Provide the [x, y] coordinate of the cell's center where the given text is located.  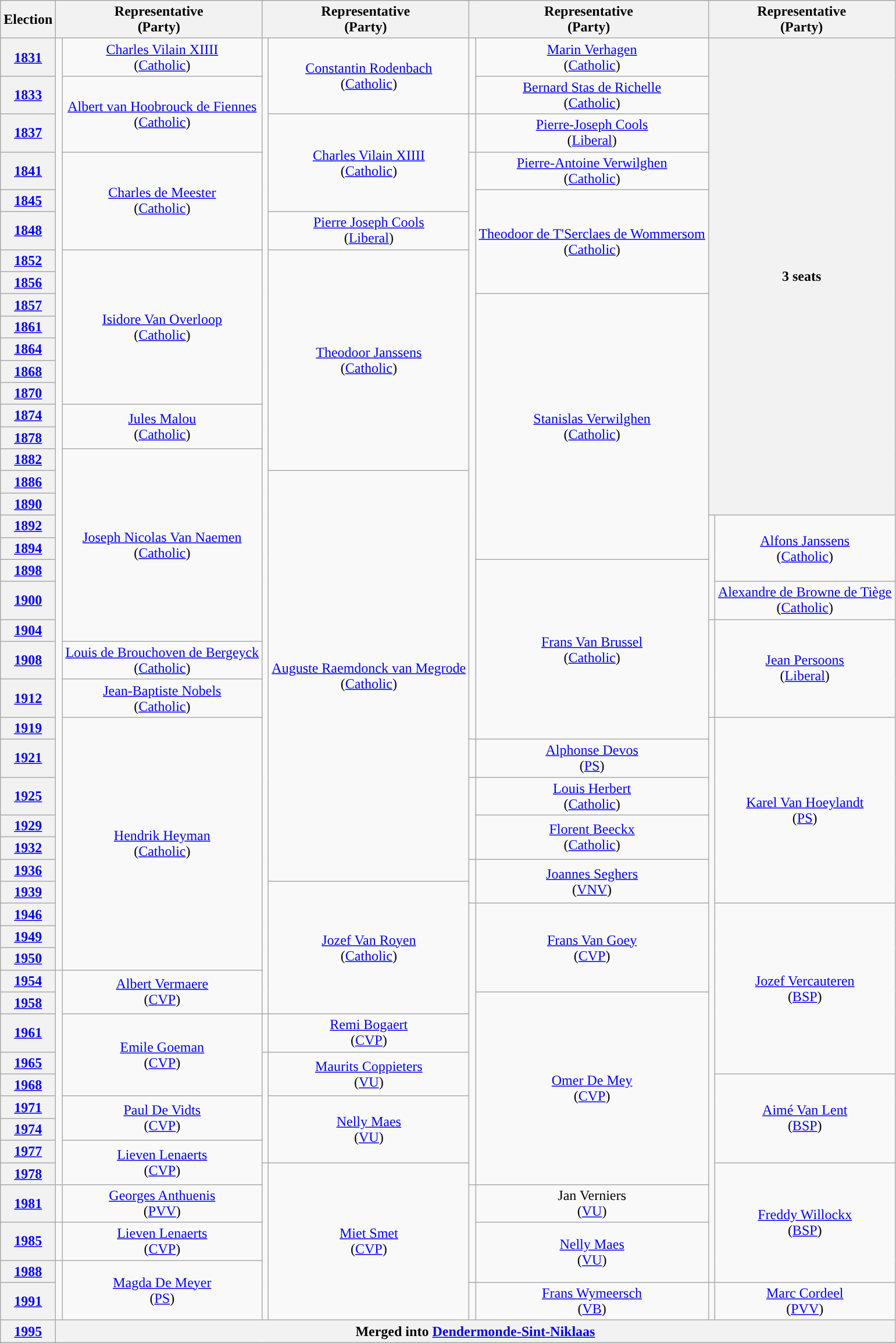
1974 [28, 1129]
Alfons Janssens(Catholic) [805, 548]
1921 [28, 758]
Jozef Vercauteren(BSP) [805, 988]
Florent Beeckx(Catholic) [592, 837]
Alexandre de Browne de Tiège(Catholic) [805, 600]
Jean Persoons(Liberal) [805, 668]
Omer De Mey(CVP) [592, 1088]
Jozef Van Royen(Catholic) [369, 948]
1904 [28, 630]
1833 [28, 95]
1985 [28, 1242]
Jan Verniers(VU) [592, 1203]
1868 [28, 372]
Charles de Meester(Catholic) [162, 201]
1954 [28, 981]
Joseph Nicolas Van Naemen(Catholic) [162, 545]
1856 [28, 283]
1925 [28, 795]
Frans Wymeersch(VB) [592, 1301]
1981 [28, 1203]
1978 [28, 1174]
1831 [28, 57]
Frans Van Brussel(Catholic) [592, 649]
Karel Van Hoeylandt(PS) [805, 810]
1852 [28, 260]
Paul De Vidts(CVP) [162, 1118]
1870 [28, 394]
1857 [28, 305]
Constantin Rodenbach(Catholic) [369, 76]
Miet Smet(CVP) [369, 1242]
1894 [28, 548]
1912 [28, 698]
1845 [28, 201]
Alphonse Devos(PS) [592, 758]
1995 [28, 1331]
1837 [28, 133]
1908 [28, 660]
Emile Goeman(CVP) [162, 1055]
Remi Bogaert(CVP) [369, 1033]
1878 [28, 438]
1900 [28, 600]
1841 [28, 171]
1861 [28, 327]
1949 [28, 937]
Merged into Dendermonde-Sint-Niklaas [476, 1331]
Maurits Coppieters(VU) [369, 1074]
1848 [28, 230]
1892 [28, 526]
1961 [28, 1033]
Louis de Brouchoven de Bergeyck(Catholic) [162, 660]
Aimé Van Lent(BSP) [805, 1118]
Freddy Willockx(BSP) [805, 1223]
Albert van Hoobrouck de Fiennes(Catholic) [162, 114]
Auguste Raemdonck van Megrode(Catholic) [369, 676]
Pierre Joseph Cools(Liberal) [369, 230]
1874 [28, 416]
Stanislas Verwilghen(Catholic) [592, 427]
Theodoor de T'Serclaes de Wommersom(Catholic) [592, 242]
Frans Van Goey(CVP) [592, 948]
1965 [28, 1063]
3 seats [801, 277]
Albert Vermaere(CVP) [162, 992]
Magda De Meyer(PS) [162, 1291]
Jules Malou(Catholic) [162, 427]
1936 [28, 870]
1988 [28, 1271]
1958 [28, 1003]
Pierre-Joseph Cools(Liberal) [592, 133]
Hendrik Heyman(Catholic) [162, 843]
1939 [28, 892]
Jean-Baptiste Nobels(Catholic) [162, 698]
Pierre-Antoine Verwilghen(Catholic) [592, 171]
1991 [28, 1301]
1929 [28, 826]
1919 [28, 728]
1890 [28, 504]
Louis Herbert(Catholic) [592, 795]
1898 [28, 570]
Joannes Seghers(VNV) [592, 881]
1946 [28, 915]
Bernard Stas de Richelle(Catholic) [592, 95]
1971 [28, 1107]
1886 [28, 482]
1977 [28, 1151]
Theodoor Janssens(Catholic) [369, 360]
1882 [28, 460]
Marc Cordeel(PVV) [805, 1301]
Election [28, 20]
Isidore Van Overloop(Catholic) [162, 327]
1950 [28, 959]
1968 [28, 1085]
Marin Verhagen(Catholic) [592, 57]
Georges Anthuenis(PVV) [162, 1203]
1864 [28, 349]
1932 [28, 848]
